Provide the (x, y) coordinate of the cell's center where the given text is located.  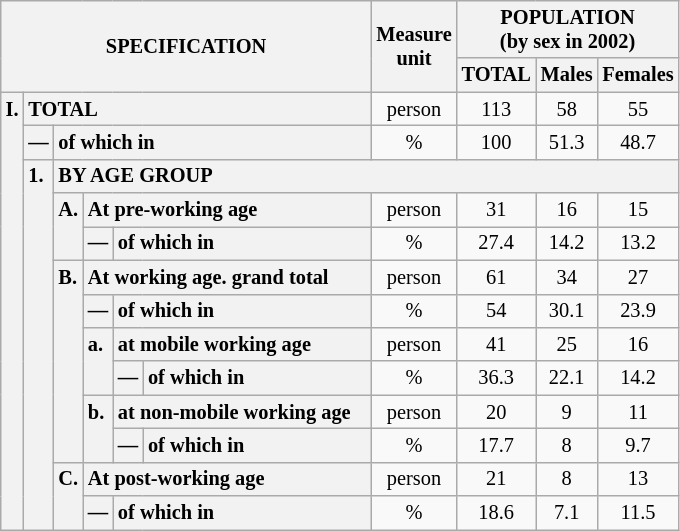
BY AGE GROUP (366, 176)
23.9 (638, 311)
48.7 (638, 142)
SPECIFICATION (186, 46)
1. (38, 344)
54 (496, 311)
A. (68, 226)
at non-mobile working age (242, 412)
100 (496, 142)
25 (567, 344)
11 (638, 412)
a. (98, 360)
17.7 (496, 445)
34 (567, 277)
51.3 (567, 142)
13.2 (638, 243)
13 (638, 479)
B. (68, 361)
Females (638, 75)
15 (638, 210)
Males (567, 75)
22.1 (567, 378)
POPULATION (by sex in 2002) (568, 29)
36.3 (496, 378)
30.1 (567, 311)
55 (638, 109)
18.6 (496, 513)
21 (496, 479)
61 (496, 277)
at mobile working age (242, 344)
Measure unit (414, 46)
b. (98, 428)
27.4 (496, 243)
31 (496, 210)
At working age. grand total (227, 277)
At pre-working age (227, 210)
11.5 (638, 513)
C. (68, 496)
58 (567, 109)
41 (496, 344)
20 (496, 412)
27 (638, 277)
At post-working age (227, 479)
9.7 (638, 445)
7.1 (567, 513)
9 (567, 412)
113 (496, 109)
I. (12, 311)
